Return the [X, Y] coordinate for the center point of the cell that contains the specified text.  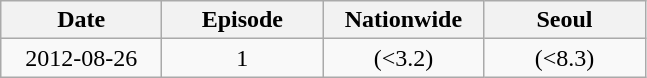
Episode [242, 20]
(<8.3) [564, 58]
(<3.2) [404, 58]
Seoul [564, 20]
Nationwide [404, 20]
Date [82, 20]
2012-08-26 [82, 58]
1 [242, 58]
